Locate the cell with the specified text and output its [x, y] center coordinate. 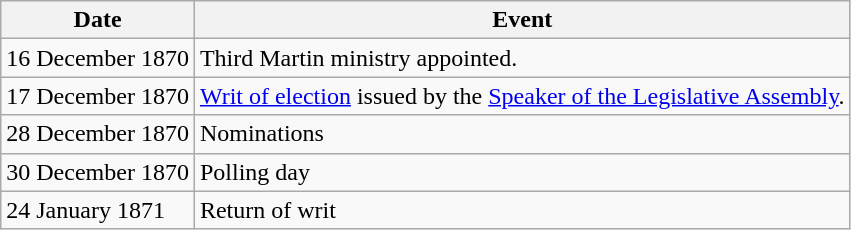
Date [98, 20]
Polling day [522, 172]
16 December 1870 [98, 58]
Third Martin ministry appointed. [522, 58]
Writ of election issued by the Speaker of the Legislative Assembly. [522, 96]
Nominations [522, 134]
28 December 1870 [98, 134]
30 December 1870 [98, 172]
24 January 1871 [98, 210]
17 December 1870 [98, 96]
Return of writ [522, 210]
Event [522, 20]
